Return the [X, Y] coordinate for the center point of the cell that contains the specified text.  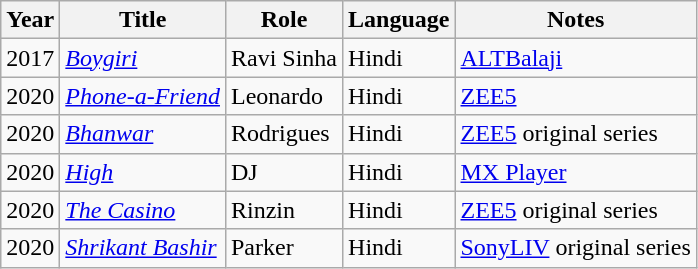
Parker [284, 248]
Boygiri [143, 58]
SonyLIV original series [576, 248]
Shrikant Bashir [143, 248]
Rodrigues [284, 134]
Title [143, 20]
ALTBalaji [576, 58]
MX Player [576, 172]
Language [399, 20]
Year [30, 20]
Rinzin [284, 210]
Role [284, 20]
Leonardo [284, 96]
The Casino [143, 210]
2017 [30, 58]
Ravi Sinha [284, 58]
Bhanwar [143, 134]
ZEE5 [576, 96]
High [143, 172]
DJ [284, 172]
Phone-a-Friend [143, 96]
Notes [576, 20]
